For the text-containing cell, return its midpoint in (X, Y) coordinate format. 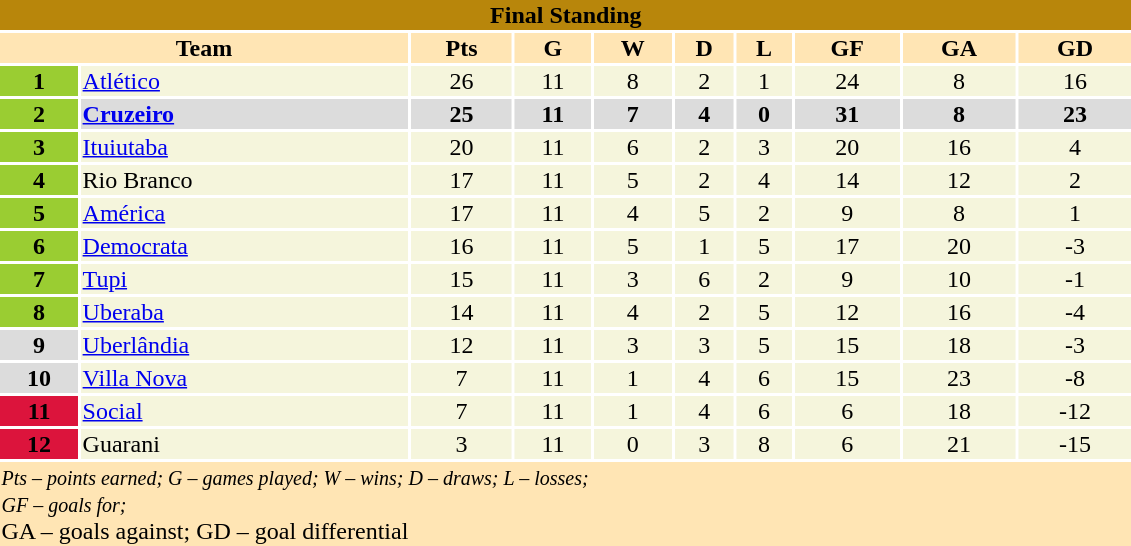
Social (244, 411)
-8 (1074, 378)
Ituiutaba (244, 147)
Democrata (244, 246)
-12 (1074, 411)
Uberaba (244, 312)
GF (848, 48)
Atlético (244, 81)
Rio Branco (244, 180)
-4 (1074, 312)
26 (462, 81)
Pts (462, 48)
-15 (1074, 444)
G (553, 48)
W (633, 48)
Team (204, 48)
21 (960, 444)
31 (848, 114)
Tupi (244, 279)
América (244, 213)
24 (848, 81)
Cruzeiro (244, 114)
L (764, 48)
GA (960, 48)
Villa Nova (244, 378)
-1 (1074, 279)
D (704, 48)
25 (462, 114)
GD (1074, 48)
Guarani (244, 444)
Uberlândia (244, 345)
